Find where the given text appears and provide that cell's center as [X, Y] coordinate. 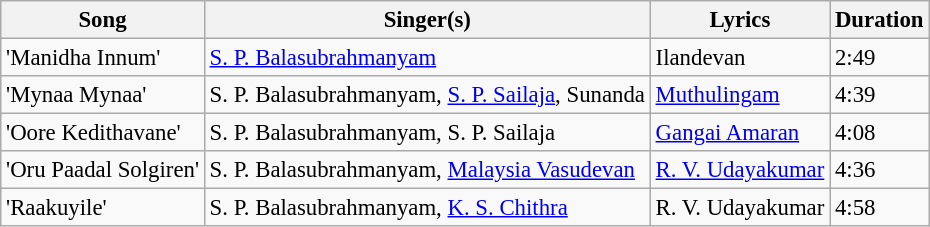
4:58 [880, 208]
S. P. Balasubrahmanyam, Malaysia Vasudevan [427, 170]
S. P. Balasubrahmanyam [427, 58]
S. P. Balasubrahmanyam, S. P. Sailaja, Sunanda [427, 95]
Song [103, 20]
S. P. Balasubrahmanyam, S. P. Sailaja [427, 133]
Lyrics [740, 20]
Singer(s) [427, 20]
'Manidha Innum' [103, 58]
Ilandevan [740, 58]
2:49 [880, 58]
'Oore Kedithavane' [103, 133]
Gangai Amaran [740, 133]
'Oru Paadal Solgiren' [103, 170]
4:36 [880, 170]
Muthulingam [740, 95]
4:39 [880, 95]
4:08 [880, 133]
'Mynaa Mynaa' [103, 95]
'Raakuyile' [103, 208]
S. P. Balasubrahmanyam, K. S. Chithra [427, 208]
Duration [880, 20]
